Output the (X, Y) coordinate of the center of the cell containing the given text.  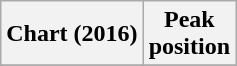
Chart (2016) (72, 34)
Peakposition (189, 34)
